From the cell containing the given text, extract its center point as [x, y] coordinate. 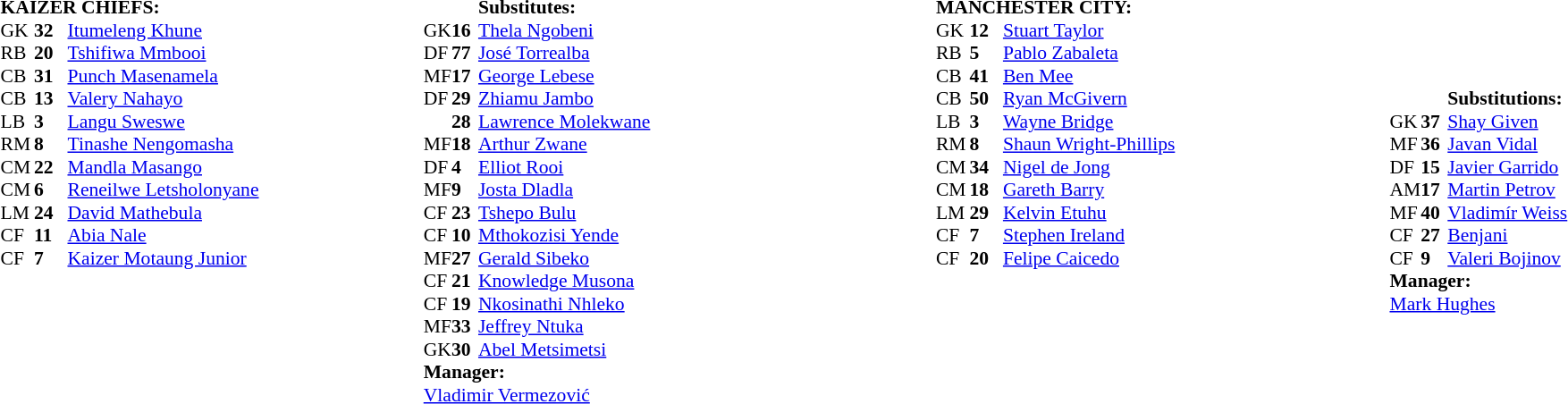
Valeri Bojinov [1507, 258]
José Torrealba [564, 53]
Shaun Wright-Phillips [1089, 144]
Pablo Zabaleta [1089, 53]
Lawrence Molekwane [564, 122]
Ryan McGivern [1089, 99]
Substitutions: [1507, 99]
28 [465, 122]
50 [986, 99]
AM [1405, 190]
Zhiamu Jambo [564, 99]
George Lebese [564, 76]
Arthur Zwane [564, 144]
Javier Garrido [1507, 167]
Elliot Rooi [564, 167]
Thela Ngobeni [564, 30]
Gerald Sibeko [564, 258]
Tshepo Bulu [564, 213]
31 [51, 76]
10 [465, 235]
33 [465, 326]
Punch Masenamela [164, 76]
Nkosinathi Nhleko [564, 304]
Stuart Taylor [1089, 30]
23 [465, 213]
12 [986, 30]
15 [1434, 167]
Knowledge Musona [564, 282]
30 [465, 349]
37 [1434, 122]
Abia Nale [164, 235]
40 [1434, 213]
David Mathebula [164, 213]
16 [465, 30]
Felipe Caicedo [1089, 258]
77 [465, 53]
Benjani [1507, 235]
41 [986, 76]
4 [465, 167]
6 [51, 190]
Wayne Bridge [1089, 122]
Nigel de Jong [1089, 167]
Martin Petrov [1507, 190]
Abel Metsimetsi [564, 349]
36 [1434, 144]
Shay Given [1507, 122]
Kelvin Etuhu [1089, 213]
19 [465, 304]
Itumeleng Khune [164, 30]
Josta Dladla [564, 190]
Langu Sweswe [164, 122]
5 [986, 53]
34 [986, 167]
22 [51, 167]
Mark Hughes [1479, 304]
Stephen Ireland [1089, 235]
Valery Nahayo [164, 99]
Mthokozisi Yende [564, 235]
Vladimír Weiss [1507, 213]
21 [465, 282]
Jeffrey Ntuka [564, 326]
32 [51, 30]
Tshifiwa Mmbooi [164, 53]
Reneilwe Letsholonyane [164, 190]
Ben Mee [1089, 76]
Kaizer Motaung Junior [164, 258]
Mandla Masango [164, 167]
11 [51, 235]
Gareth Barry [1089, 190]
Javan Vidal [1507, 144]
Tinashe Nengomasha [164, 144]
24 [51, 213]
13 [51, 99]
